Detect which cell encompasses the target text, then output its [x, y] center coordinate. 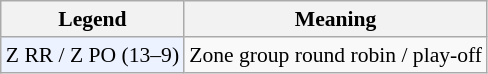
Meaning [336, 19]
Legend [92, 19]
Zone group round robin / play-off [336, 55]
Z RR / Z PO (13–9) [92, 55]
